From the cell containing the given text, extract its center point as (X, Y) coordinate. 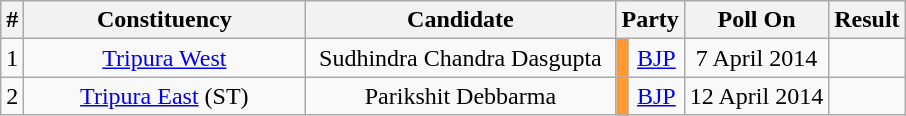
2 (12, 96)
Parikshit Debbarma (460, 96)
Sudhindra Chandra Dasgupta (460, 58)
Tripura East (ST) (164, 96)
Poll On (756, 20)
Result (867, 20)
12 April 2014 (756, 96)
Party (650, 20)
# (12, 20)
Candidate (460, 20)
Constituency (164, 20)
7 April 2014 (756, 58)
1 (12, 58)
Tripura West (164, 58)
